Return [x, y] of the center of cell containing provided text 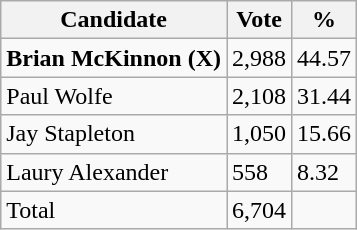
2,988 [258, 58]
Brian McKinnon (X) [114, 58]
2,108 [258, 96]
44.57 [324, 58]
Vote [258, 20]
Jay Stapleton [114, 134]
% [324, 20]
8.32 [324, 172]
31.44 [324, 96]
558 [258, 172]
1,050 [258, 134]
Total [114, 210]
6,704 [258, 210]
Laury Alexander [114, 172]
Paul Wolfe [114, 96]
15.66 [324, 134]
Candidate [114, 20]
